Capture the cell that displays the provided text and extract its (X, Y) central coordinate. 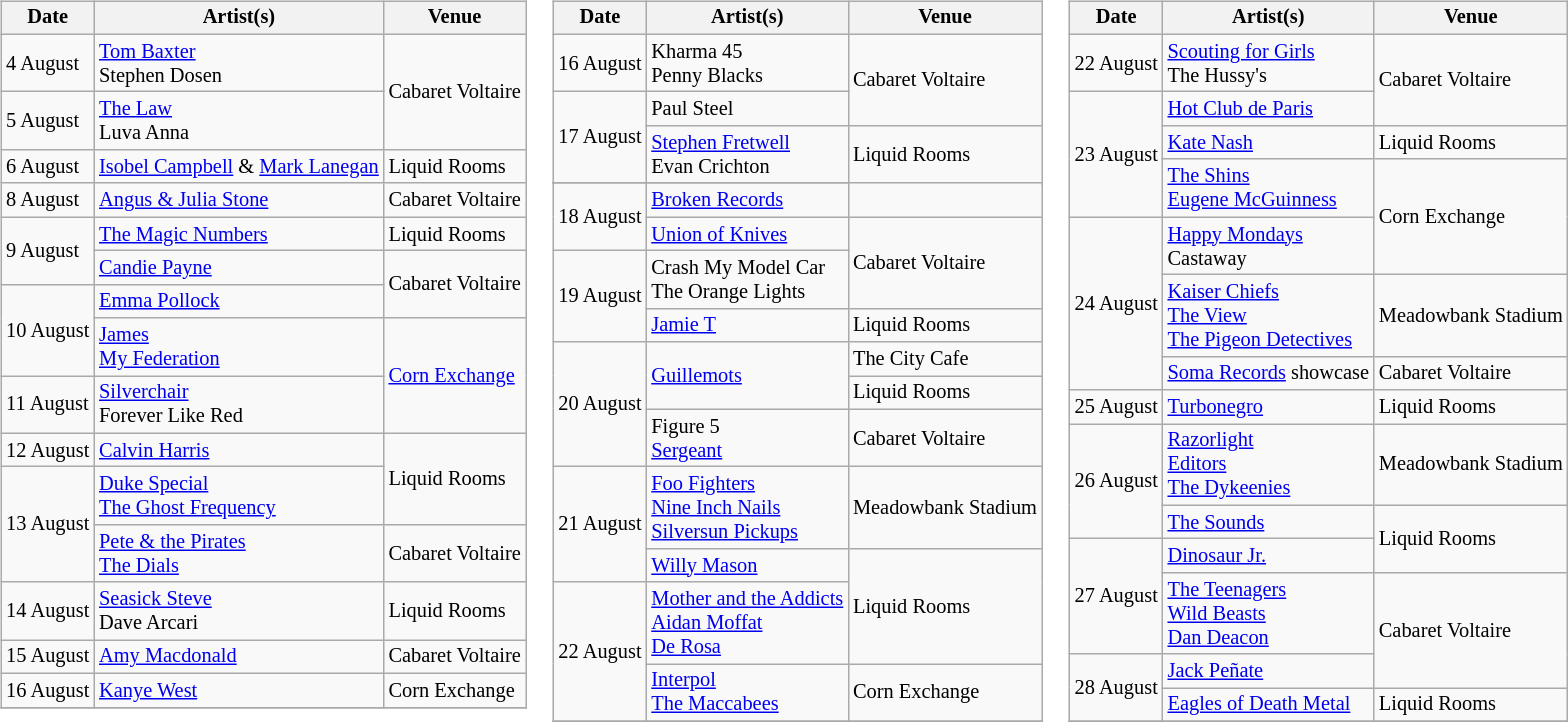
24 August (1116, 304)
The City Cafe (945, 359)
SilverchairForever Like Red (238, 405)
15 August (48, 657)
Kharma 45Penny Blacks (747, 63)
The Magic Numbers (238, 234)
Figure 5Sergeant (747, 438)
RazorlightEditorsThe Dykeenies (1268, 465)
The TeenagersWild BeastsDan Deacon (1268, 614)
Jack Peñate (1268, 671)
5 August (48, 121)
Seasick SteveDave Arcari (238, 611)
12 August (48, 450)
Stephen FretwellEvan Crichton (747, 155)
27 August (1116, 596)
Crash My Model CarThe Orange Lights (747, 280)
Dinosaur Jr. (1268, 556)
InterpolThe Maccabees (747, 693)
19 August (600, 296)
25 August (1116, 407)
20 August (600, 404)
Tom BaxterStephen Dosen (238, 63)
Happy MondaysCastaway (1268, 246)
18 August (600, 216)
13 August (48, 524)
Union of Knives (747, 234)
Broken Records (747, 200)
The LawLuva Anna (238, 121)
Jamie T (747, 325)
14 August (48, 611)
Mother and the AddictsAidan MoffatDe Rosa (747, 623)
Foo FightersNine Inch NailsSilversun Pickups (747, 508)
8 August (48, 200)
The ShinsEugene McGuinness (1268, 188)
11 August (48, 405)
Amy Macdonald (238, 657)
4 August (48, 63)
The Sounds (1268, 522)
Emma Pollock (238, 301)
Duke SpecialThe Ghost Frequency (238, 496)
Paul Steel (747, 109)
Hot Club de Paris (1268, 109)
Kanye West (238, 690)
Guillemots (747, 376)
21 August (600, 524)
28 August (1116, 688)
17 August (600, 138)
Isobel Campbell & Mark Lanegan (238, 167)
Scouting for GirlsThe Hussy's (1268, 63)
26 August (1116, 482)
23 August (1116, 154)
Kate Nash (1268, 143)
Kaiser ChiefsThe ViewThe Pigeon Detectives (1268, 316)
JamesMy Federation (238, 347)
Eagles of Death Metal (1268, 705)
Angus & Julia Stone (238, 200)
Soma Records showcase (1268, 373)
Calvin Harris (238, 450)
Willy Mason (747, 566)
Candie Payne (238, 268)
9 August (48, 250)
10 August (48, 330)
Turbonegro (1268, 407)
6 August (48, 167)
Pete & the PiratesThe Dials (238, 554)
